Output the (X, Y) coordinate of the center of the cell containing the given text.  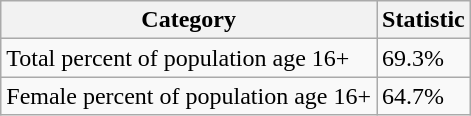
Total percent of population age 16+ (189, 58)
64.7% (424, 96)
Statistic (424, 20)
Category (189, 20)
69.3% (424, 58)
Female percent of population age 16+ (189, 96)
